Identify which cell holds the provided text, then report its [x, y] central coordinate. 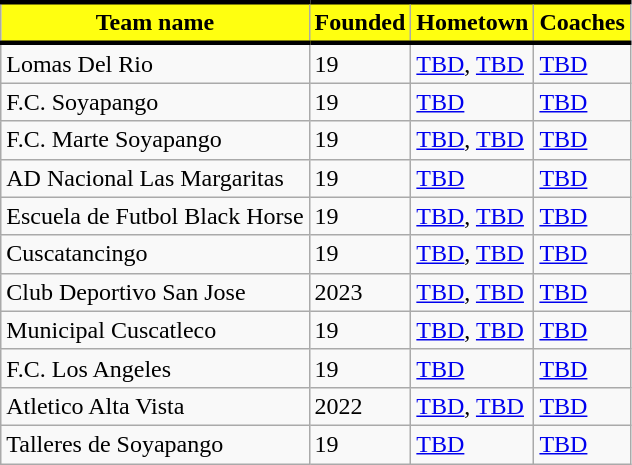
F.C. Soyapango [155, 102]
2022 [360, 406]
Escuela de Futbol Black Horse [155, 216]
F.C. Marte Soyapango [155, 140]
Atletico Alta Vista [155, 406]
Club Deportivo San Jose [155, 292]
Founded [360, 22]
2023 [360, 292]
Talleres de Soyapango [155, 444]
Municipal Cuscatleco [155, 330]
Hometown [472, 22]
F.C. Los Angeles [155, 368]
AD Nacional Las Margaritas [155, 178]
Lomas Del Rio [155, 63]
Coaches [582, 22]
Team name [155, 22]
Cuscatancingo [155, 254]
